Find where the given text appears and provide that cell's center as [X, Y] coordinate. 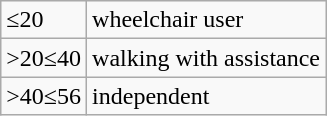
independent [206, 96]
>40≤56 [44, 96]
>20≤40 [44, 58]
walking with assistance [206, 58]
≤20 [44, 20]
wheelchair user [206, 20]
